Detect which cell encompasses the target text, then output its [x, y] center coordinate. 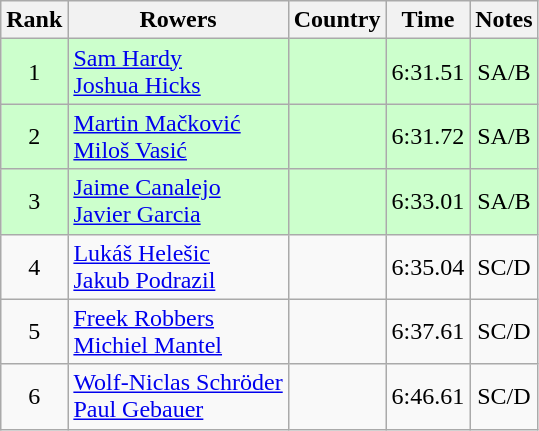
Lukáš HelešicJakub Podrazil [178, 266]
6 [34, 396]
Jaime CanalejoJavier Garcia [178, 202]
Time [428, 20]
Sam HardyJoshua Hicks [178, 72]
5 [34, 332]
Freek RobbersMichiel Mantel [178, 332]
Notes [504, 20]
Wolf-Niclas SchröderPaul Gebauer [178, 396]
6:46.61 [428, 396]
Country [337, 20]
6:31.72 [428, 136]
4 [34, 266]
Martin MačkovićMiloš Vasić [178, 136]
2 [34, 136]
1 [34, 72]
3 [34, 202]
6:35.04 [428, 266]
6:31.51 [428, 72]
6:33.01 [428, 202]
Rank [34, 20]
Rowers [178, 20]
6:37.61 [428, 332]
